Find where the given text appears and provide that cell's center as [X, Y] coordinate. 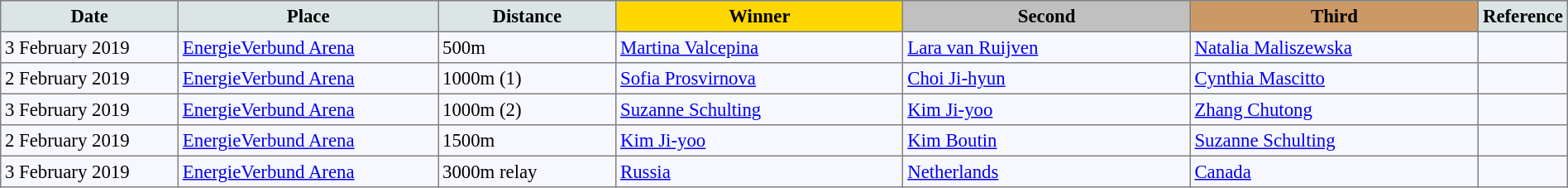
3000m relay [528, 171]
Russia [759, 171]
1500m [528, 141]
Second [1047, 17]
Natalia Maliszewska [1334, 47]
Netherlands [1047, 171]
Sofia Prosvirnova [759, 79]
500m [528, 47]
Winner [759, 17]
Place [308, 17]
Cynthia Mascitto [1334, 79]
1000m (1) [528, 79]
Canada [1334, 171]
Kim Boutin [1047, 141]
Zhang Chutong [1334, 109]
Reference [1523, 17]
1000m (2) [528, 109]
Choi Ji-hyun [1047, 79]
Martina Valcepina [759, 47]
Lara van Ruijven [1047, 47]
Distance [528, 17]
Third [1334, 17]
Date [89, 17]
